Output the (X, Y) coordinate of the center of the cell containing the given text.  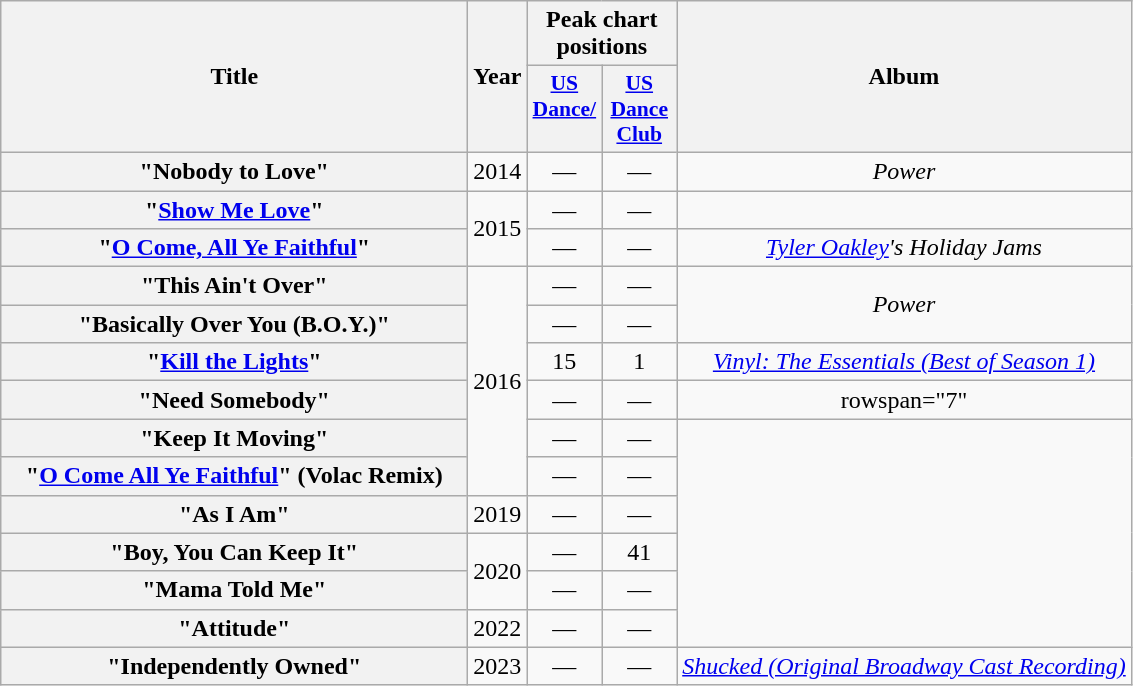
Year (498, 77)
2019 (498, 514)
Vinyl: The Essentials (Best of Season 1) (904, 362)
Tyler Oakley's Holiday Jams (904, 248)
Album (904, 77)
USDance/ (564, 110)
"Basically Over You (B.O.Y.)" (234, 324)
2020 (498, 571)
Shucked (Original Broadway Cast Recording) (904, 666)
"Independently Owned" (234, 666)
2016 (498, 381)
"Boy, You Can Keep It" (234, 552)
"Show Me Love" (234, 209)
15 (564, 362)
"Need Somebody" (234, 400)
USDanceClub (640, 110)
"As I Am" (234, 514)
"Nobody to Love" (234, 171)
"Keep It Moving" (234, 438)
"O Come All Ye Faithful" (Volac Remix) (234, 476)
2022 (498, 628)
41 (640, 552)
rowspan="7" (904, 400)
"Attitude" (234, 628)
"Mama Told Me" (234, 590)
1 (640, 362)
"This Ain't Over" (234, 286)
2023 (498, 666)
2015 (498, 228)
2014 (498, 171)
Title (234, 77)
"O Come, All Ye Faithful" (234, 248)
"Kill the Lights" (234, 362)
Peak chart positions (602, 34)
